Extract the [x, y] coordinate from the center of the cell holding the provided text.  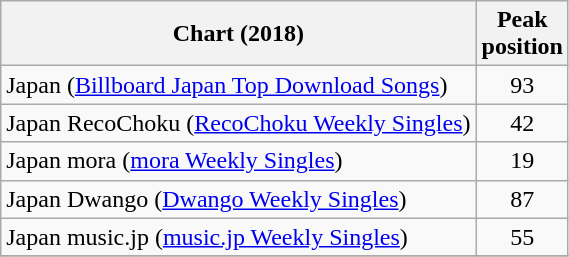
Japan Dwango (Dwango Weekly Singles) [238, 199]
93 [522, 85]
Japan RecoChoku (RecoChoku Weekly Singles) [238, 123]
87 [522, 199]
42 [522, 123]
Japan (Billboard Japan Top Download Songs) [238, 85]
Peakposition [522, 34]
Japan mora (mora Weekly Singles) [238, 161]
Chart (2018) [238, 34]
Japan music.jp (music.jp Weekly Singles) [238, 237]
55 [522, 237]
19 [522, 161]
